Provide the (X, Y) coordinate of the cell's center where the given text is located.  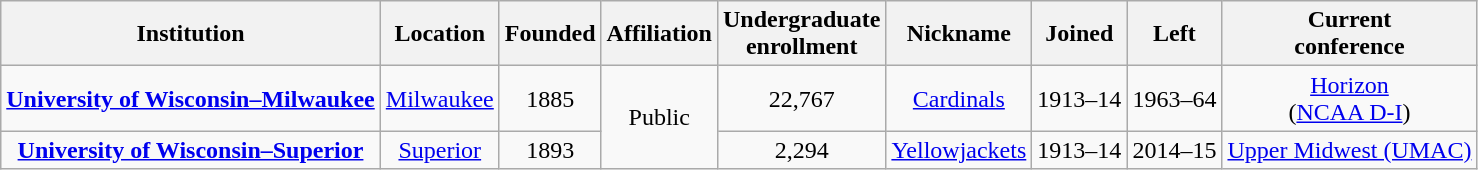
2014–15 (1174, 150)
University of Wisconsin–Milwaukee (191, 98)
Affiliation (659, 34)
Joined (1080, 34)
Cardinals (959, 98)
2,294 (801, 150)
University of Wisconsin–Superior (191, 150)
Undergraduateenrollment (801, 34)
Superior (440, 150)
22,767 (801, 98)
Nickname (959, 34)
Currentconference (1350, 34)
Yellowjackets (959, 150)
Upper Midwest (UMAC) (1350, 150)
1885 (550, 98)
Public (659, 118)
1963–64 (1174, 98)
Milwaukee (440, 98)
Founded (550, 34)
Institution (191, 34)
1893 (550, 150)
Horizon(NCAA D-I) (1350, 98)
Left (1174, 34)
Location (440, 34)
